Find where the given text appears and provide that cell's center as [x, y] coordinate. 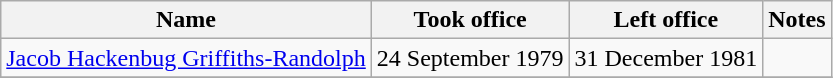
24 September 1979 [470, 58]
31 December 1981 [666, 58]
Took office [470, 20]
Notes [797, 20]
Name [186, 20]
Jacob Hackenbug Griffiths-Randolph [186, 58]
Left office [666, 20]
